Return the [x, y] coordinate for the center point of the cell that contains the specified text.  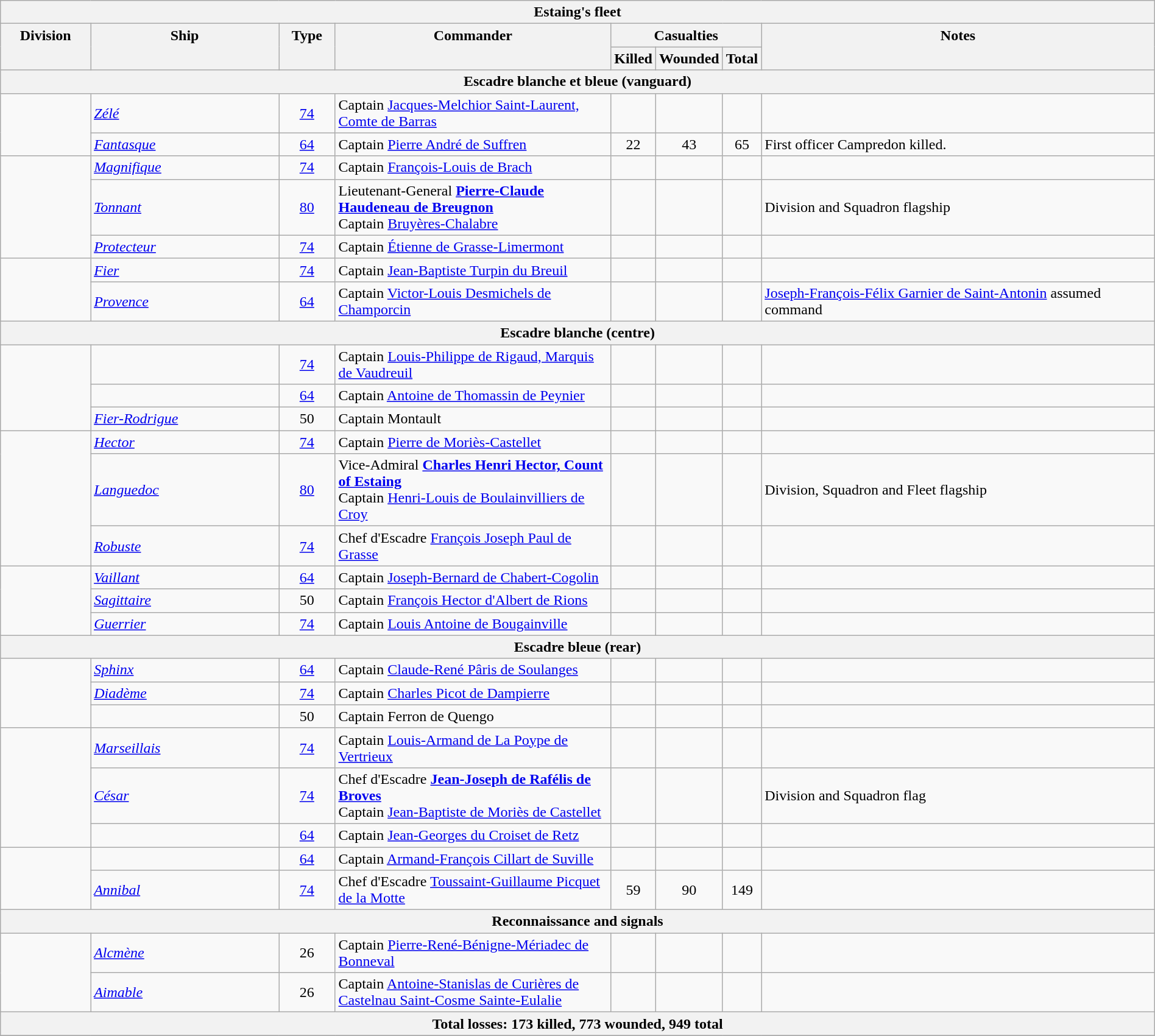
Protecteur [185, 247]
Captain Louis-Philippe de Rigaud, Marquis de Vaudreuil [473, 364]
Captain Montault [473, 419]
Division [46, 47]
Escadre bleue (rear) [577, 647]
Lieutenant-General Pierre-Claude Haudeneau de BreugnonCaptain Bruyères-Chalabre [473, 207]
Captain Pierre de Moriès-Castellet [473, 442]
Joseph-François-Félix Garnier de Saint-Antonin assumed command [958, 301]
Chef d'Escadre Jean-Joseph de Rafélis de BrovesCaptain Jean-Baptiste de Moriès de Castellet [473, 795]
Captain Étienne de Grasse-Limermont [473, 247]
Division and Squadron flag [958, 795]
Hector [185, 442]
Notes [958, 47]
Casualties [686, 35]
Captain François-Louis de Brach [473, 167]
Captain Claude-René Pâris de Soulanges [473, 670]
Captain Charles Picot de Dampierre [473, 693]
Division and Squadron flagship [958, 207]
Killed [634, 58]
Vaillant [185, 577]
First officer Campredon killed. [958, 144]
59 [634, 890]
Captain François Hector d'Albert de Rions [473, 601]
Escadre blanche et bleue (vanguard) [577, 82]
65 [742, 144]
Robuste [185, 546]
Diadème [185, 693]
Languedoc [185, 490]
Sagittaire [185, 601]
Chef d'Escadre Toussaint-Guillaume Picquet de la Motte [473, 890]
Ship [185, 47]
Fier [185, 270]
Captain Antoine-Stanislas de Curières de Castelnau Saint-Cosme Sainte-Eulalie [473, 993]
Captain Jean-Georges du Croiset de Retz [473, 835]
Estaing's fleet [577, 12]
Vice-Admiral Charles Henri Hector, Count of EstaingCaptain Henri-Louis de Boulainvilliers de Croy [473, 490]
Division, Squadron and Fleet flagship [958, 490]
César [185, 795]
Alcmène [185, 953]
Magnifique [185, 167]
Sphinx [185, 670]
Commander [473, 47]
Reconnaissance and signals [577, 921]
Total losses: 173 killed, 773 wounded, 949 total [577, 1024]
Captain Jean-Baptiste Turpin du Breuil [473, 270]
Escadre blanche (centre) [577, 333]
Captain Louis-Armand de La Poype de Vertrieux [473, 748]
Zélé [185, 113]
Marseillais [185, 748]
Captain Jacques-Melchior Saint-Laurent, Comte de Barras [473, 113]
Wounded [689, 58]
Captain Joseph-Bernard de Chabert-Cogolin [473, 577]
22 [634, 144]
Aimable [185, 993]
Captain Antoine de Thomassin de Peynier [473, 396]
Chef d'Escadre François Joseph Paul de Grasse [473, 546]
Tonnant [185, 207]
Captain Pierre André de Suffren [473, 144]
90 [689, 890]
43 [689, 144]
149 [742, 890]
Captain Ferron de Quengo [473, 716]
Guerrier [185, 624]
Fantasque [185, 144]
Total [742, 58]
Captain Pierre-René-Bénigne-Mériadec de Bonneval [473, 953]
Fier-Rodrigue [185, 419]
Captain Louis Antoine de Bougainville [473, 624]
Captain Victor-Louis Desmichels de Champorcin [473, 301]
Annibal [185, 890]
Type [307, 47]
Captain Armand-François Cillart de Suville [473, 858]
Provence [185, 301]
